From the cell containing the given text, extract its center point as [X, Y] coordinate. 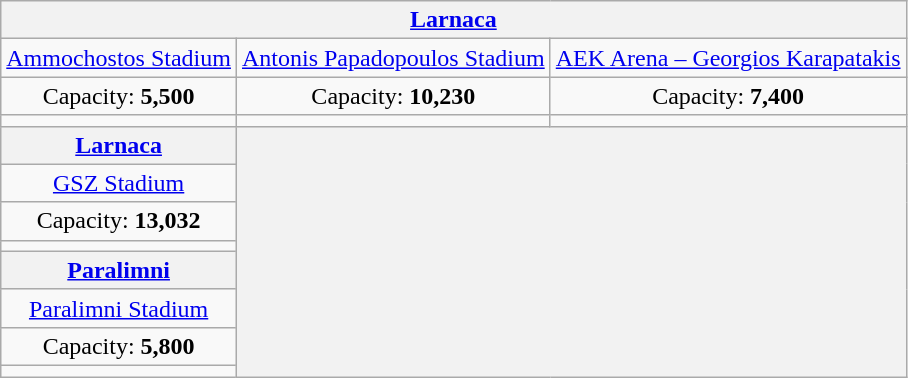
Paralimni [119, 270]
Capacity: 5,800 [119, 346]
GSZ Stadium [119, 183]
Capacity: 5,500 [119, 96]
Antonis Papadopoulos Stadium [393, 58]
Ammochostos Stadium [119, 58]
Paralimni Stadium [119, 308]
Capacity: 7,400 [728, 96]
Capacity: 10,230 [393, 96]
AEK Arena – Georgios Karapatakis [728, 58]
Capacity: 13,032 [119, 221]
